Pinpoint the cell where the given text exists, returning its [x, y] midpoint coordinate. 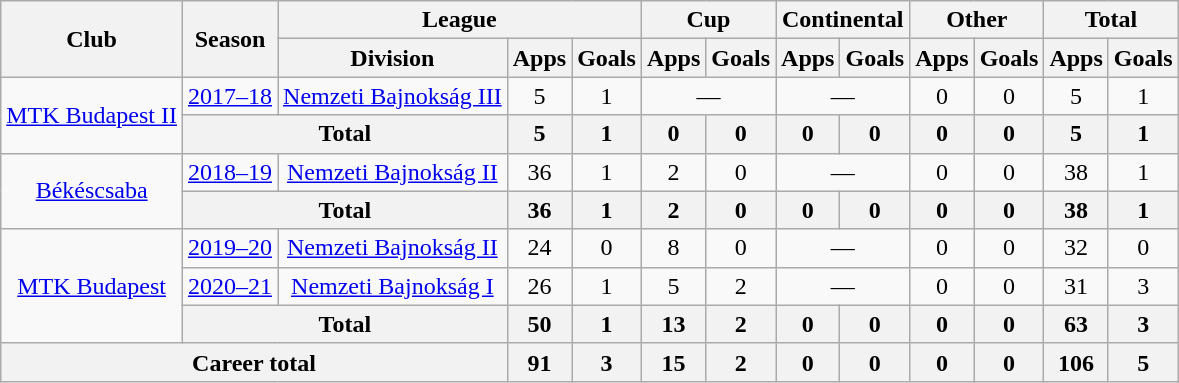
Békéscsaba [92, 191]
Club [92, 39]
91 [539, 362]
Career total [254, 362]
32 [1076, 248]
Division [393, 58]
106 [1076, 362]
8 [673, 248]
MTK Budapest [92, 286]
Nemzeti Bajnokság I [393, 286]
Season [230, 39]
MTK Budapest II [92, 115]
50 [539, 324]
Cup [708, 20]
15 [673, 362]
2019–20 [230, 248]
2020–21 [230, 286]
Other [977, 20]
2018–19 [230, 172]
Continental [843, 20]
31 [1076, 286]
Nemzeti Bajnokság III [393, 96]
63 [1076, 324]
League [460, 20]
26 [539, 286]
24 [539, 248]
13 [673, 324]
2017–18 [230, 96]
